Provide the (X, Y) coordinate of the cell's center where the given text is located.  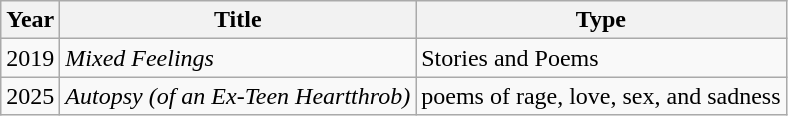
Type (601, 20)
Year (30, 20)
Title (238, 20)
2019 (30, 58)
Stories and Poems (601, 58)
2025 (30, 96)
Autopsy (of an Ex-Teen Heartthrob) (238, 96)
Mixed Feelings (238, 58)
poems of rage, love, sex, and sadness (601, 96)
